Find where the given text appears and provide that cell's center as [x, y] coordinate. 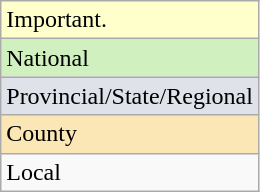
Local [130, 172]
Provincial/State/Regional [130, 96]
County [130, 134]
Important. [130, 20]
National [130, 58]
